Return the (x, y) coordinate for the center point of the cell that contains the specified text.  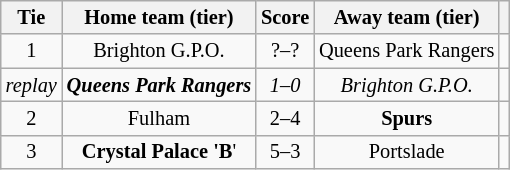
Home team (tier) (159, 17)
?–? (285, 51)
replay (32, 85)
1–0 (285, 85)
2 (32, 118)
1 (32, 51)
Portslade (406, 152)
5–3 (285, 152)
3 (32, 152)
Score (285, 17)
2–4 (285, 118)
Spurs (406, 118)
Tie (32, 17)
Away team (tier) (406, 17)
Fulham (159, 118)
Crystal Palace 'B' (159, 152)
